Search for the cell housing the specified text and yield its [X, Y] center coordinate. 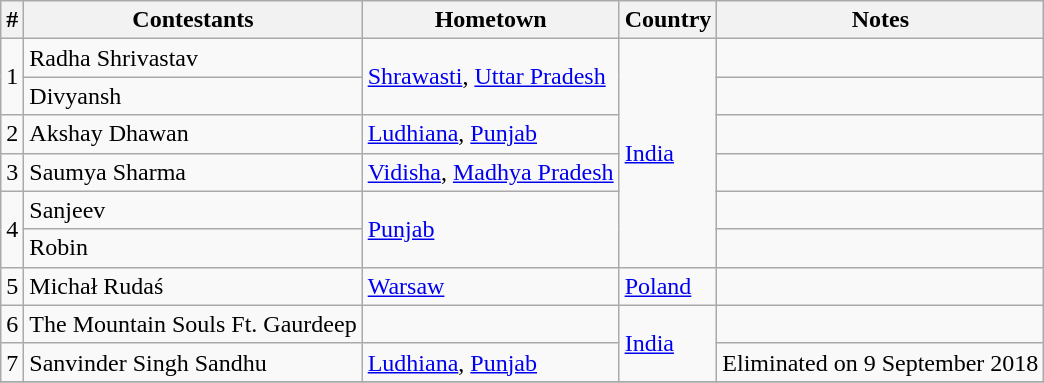
Vidisha, Madhya Pradesh [490, 172]
Notes [880, 20]
Shrawasti, Uttar Pradesh [490, 77]
The Mountain Souls Ft. Gaurdeep [193, 324]
Warsaw [490, 286]
# [12, 20]
1 [12, 77]
Hometown [490, 20]
Divyansh [193, 96]
2 [12, 134]
Poland [668, 286]
5 [12, 286]
3 [12, 172]
Contestants [193, 20]
7 [12, 362]
Akshay Dhawan [193, 134]
Sanvinder Singh Sandhu [193, 362]
6 [12, 324]
Michał Rudaś [193, 286]
Eliminated on 9 September 2018 [880, 362]
4 [12, 229]
Robin [193, 248]
Saumya Sharma [193, 172]
Sanjeev [193, 210]
Radha Shrivastav [193, 58]
Punjab [490, 229]
Country [668, 20]
